Return (x, y) of the center of cell containing provided text 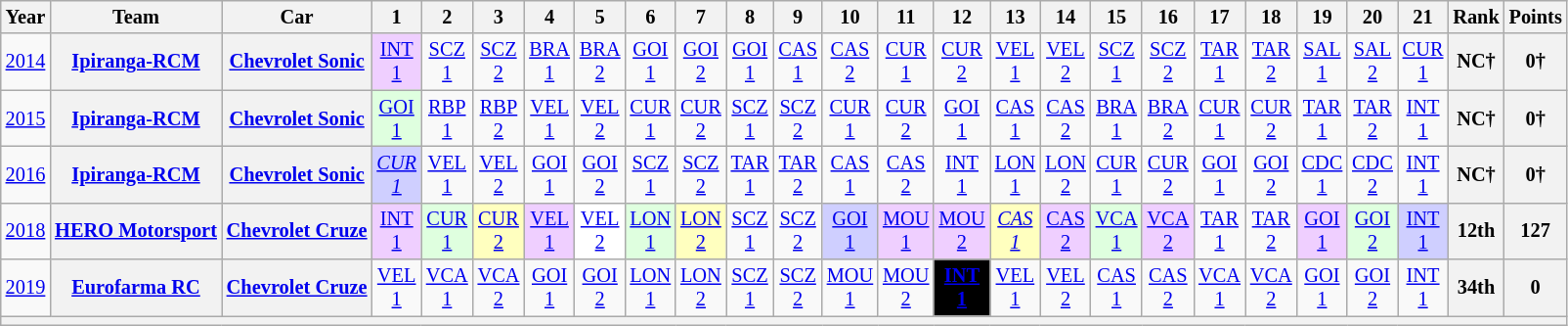
Eurofarma RC (136, 288)
1 (396, 17)
Rank (1476, 17)
14 (1066, 17)
Car (297, 17)
2018 (25, 231)
Points (1536, 17)
5 (600, 17)
SAL1 (1323, 62)
HERO Motorsport (136, 231)
2015 (25, 118)
17 (1220, 17)
127 (1536, 231)
Team (136, 17)
16 (1167, 17)
CDC1 (1323, 174)
13 (1016, 17)
3 (499, 17)
SAL2 (1372, 62)
4 (549, 17)
2016 (25, 174)
0 (1536, 288)
9 (798, 17)
12th (1476, 231)
12 (962, 17)
6 (650, 17)
7 (701, 17)
RBP2 (499, 118)
20 (1372, 17)
8 (751, 17)
Year (25, 17)
10 (850, 17)
2019 (25, 288)
CDC2 (1372, 174)
34th (1476, 288)
19 (1323, 17)
RBP1 (448, 118)
2 (448, 17)
11 (905, 17)
21 (1423, 17)
15 (1116, 17)
2014 (25, 62)
18 (1271, 17)
